From the cell containing the given text, extract its center point as (X, Y) coordinate. 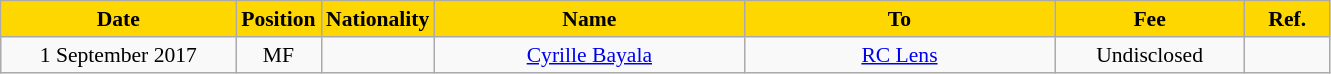
Name (589, 19)
Date (118, 19)
Cyrille Bayala (589, 55)
Fee (1150, 19)
To (899, 19)
RC Lens (899, 55)
1 September 2017 (118, 55)
Undisclosed (1150, 55)
Ref. (1288, 19)
Position (278, 19)
MF (278, 55)
Nationality (378, 19)
